Find where the given text appears and provide that cell's center as [X, Y] coordinate. 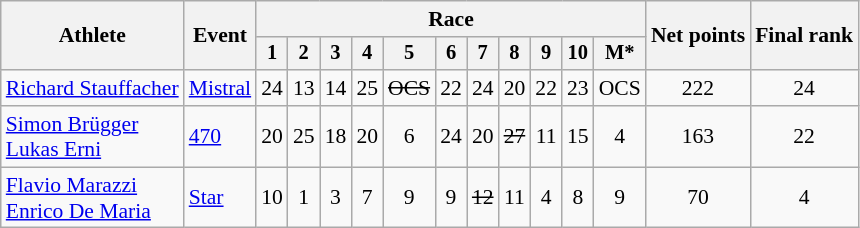
Net points [698, 36]
Event [220, 36]
Simon BrüggerLukas Erni [92, 136]
70 [698, 198]
Final rank [804, 36]
27 [515, 136]
2 [304, 54]
222 [698, 88]
163 [698, 136]
14 [336, 88]
23 [578, 88]
Race [451, 19]
Star [220, 198]
M* [620, 54]
12 [483, 198]
Richard Stauffacher [92, 88]
15 [578, 136]
13 [304, 88]
5 [409, 54]
Mistral [220, 88]
18 [336, 136]
Athlete [92, 36]
Flavio MarazziEnrico De Maria [92, 198]
470 [220, 136]
